For the text-containing cell, return its midpoint in (X, Y) coordinate format. 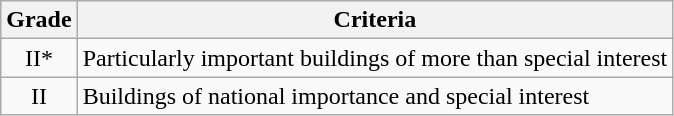
II (39, 96)
Particularly important buildings of more than special interest (375, 58)
Grade (39, 20)
Buildings of national importance and special interest (375, 96)
II* (39, 58)
Criteria (375, 20)
